Determine the (x, y) coordinate at the center of the cell enclosing the given text.  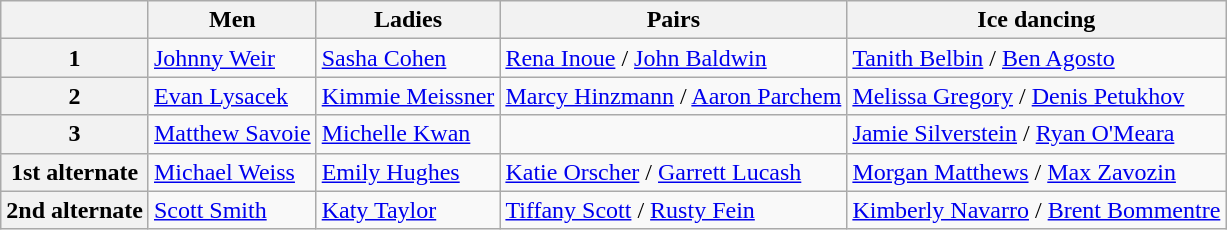
Ice dancing (1036, 20)
Tiffany Scott / Rusty Fein (674, 210)
Ladies (408, 20)
Emily Hughes (408, 172)
Katie Orscher / Garrett Lucash (674, 172)
Johnny Weir (232, 58)
2nd alternate (75, 210)
2 (75, 96)
Evan Lysacek (232, 96)
Tanith Belbin / Ben Agosto (1036, 58)
Kimmie Meissner (408, 96)
Melissa Gregory / Denis Petukhov (1036, 96)
Michael Weiss (232, 172)
Men (232, 20)
1st alternate (75, 172)
Sasha Cohen (408, 58)
Kimberly Navarro / Brent Bommentre (1036, 210)
Michelle Kwan (408, 134)
Katy Taylor (408, 210)
Marcy Hinzmann / Aaron Parchem (674, 96)
Jamie Silverstein / Ryan O'Meara (1036, 134)
Pairs (674, 20)
Matthew Savoie (232, 134)
Morgan Matthews / Max Zavozin (1036, 172)
1 (75, 58)
Scott Smith (232, 210)
3 (75, 134)
Rena Inoue / John Baldwin (674, 58)
